Search for the cell housing the specified text and yield its (x, y) center coordinate. 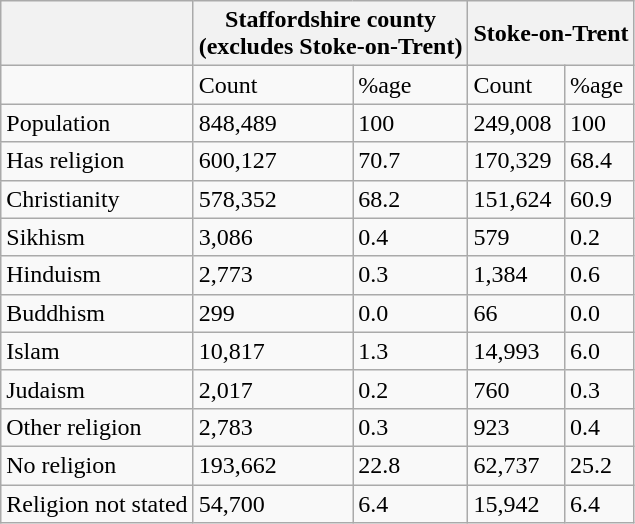
923 (516, 427)
3,086 (273, 237)
Staffordshire county (excludes Stoke-on-Trent) (330, 34)
193,662 (273, 465)
60.9 (599, 199)
299 (273, 313)
68.2 (410, 199)
10,817 (273, 351)
14,993 (516, 351)
760 (516, 389)
Buddhism (97, 313)
Stoke-on-Trent (551, 34)
Judaism (97, 389)
54,700 (273, 503)
Sikhism (97, 237)
Religion not stated (97, 503)
1,384 (516, 275)
22.8 (410, 465)
249,008 (516, 123)
62,737 (516, 465)
No religion (97, 465)
170,329 (516, 161)
70.7 (410, 161)
Other religion (97, 427)
579 (516, 237)
25.2 (599, 465)
151,624 (516, 199)
15,942 (516, 503)
Has religion (97, 161)
2,017 (273, 389)
Population (97, 123)
848,489 (273, 123)
578,352 (273, 199)
6.0 (599, 351)
Islam (97, 351)
66 (516, 313)
Hinduism (97, 275)
2,773 (273, 275)
1.3 (410, 351)
0.6 (599, 275)
68.4 (599, 161)
Christianity (97, 199)
2,783 (273, 427)
600,127 (273, 161)
